Determine the (X, Y) coordinate at the center of the cell enclosing the given text.  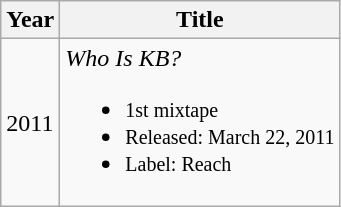
Year (30, 20)
2011 (30, 122)
Who Is KB?1st mixtapeReleased: March 22, 2011Label: Reach (200, 122)
Title (200, 20)
